Detect which cell encompasses the target text, then output its [X, Y] center coordinate. 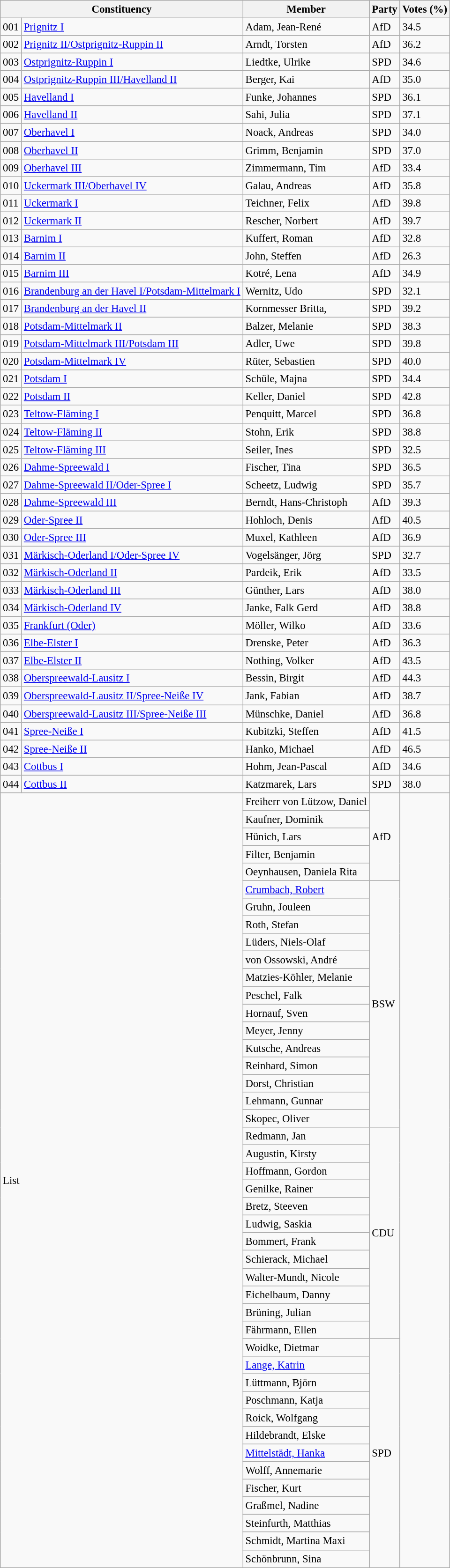
Hohm, Jean-Pascal [306, 766]
46.5 [425, 749]
Muxel, Kathleen [306, 538]
Eichelbaum, Danny [306, 1294]
Cottbus II [132, 784]
031 [11, 555]
37.1 [425, 115]
34.4 [425, 379]
Member [306, 9]
Cottbus I [132, 766]
von Ossowski, André [306, 960]
020 [11, 362]
Zimmermann, Tim [306, 168]
Prignitz II/Ostprignitz-Ruppin II [132, 44]
Teltow-Fläming I [132, 414]
006 [11, 115]
Oberhavel I [132, 133]
John, Steffen [306, 256]
35.0 [425, 80]
Brandenburg an der Havel II [132, 309]
36.2 [425, 44]
Dahme-Spreewald III [132, 503]
44.3 [425, 679]
Potsdam-Mittelmark IV [132, 362]
016 [11, 291]
Funke, Johannes [306, 97]
Rescher, Norbert [306, 221]
36.9 [425, 538]
32.1 [425, 291]
036 [11, 643]
Adler, Uwe [306, 344]
CDU [384, 1233]
Schüle, Majna [306, 379]
002 [11, 44]
Uckermark II [132, 221]
Potsdam I [132, 379]
Spree-Neiße I [132, 731]
Graßmel, Nadine [306, 1506]
Liedtke, Ulrike [306, 62]
012 [11, 221]
Elbe-Elster II [132, 661]
Brüning, Julian [306, 1312]
Kutsche, Andreas [306, 1048]
040 [11, 714]
Poschmann, Katja [306, 1400]
Woidke, Dietmar [306, 1347]
Lange, Katrin [306, 1365]
Oder-Spree III [132, 538]
Hanko, Michael [306, 749]
Märkisch-Oderland I/Oder-Spree IV [132, 555]
Oeynhausen, Daniela Rita [306, 872]
Noack, Andreas [306, 133]
Barnim III [132, 274]
Redmann, Jan [306, 1136]
Ostprignitz-Ruppin III/Havelland II [132, 80]
013 [11, 238]
26.3 [425, 256]
Jank, Fabian [306, 696]
Lüders, Niels-Olaf [306, 942]
BSW [384, 1004]
Grimm, Benjamin [306, 150]
Hünich, Lars [306, 837]
015 [11, 274]
Filter, Benjamin [306, 854]
39.3 [425, 503]
34.5 [425, 27]
041 [11, 731]
014 [11, 256]
Hoffmann, Gordon [306, 1171]
36.1 [425, 97]
032 [11, 573]
38.3 [425, 326]
Märkisch-Oderland II [132, 573]
Party [384, 9]
Augustin, Kirsty [306, 1154]
026 [11, 467]
008 [11, 150]
Berndt, Hans-Christoph [306, 503]
024 [11, 432]
Roick, Wolfgang [306, 1418]
Oberhavel III [132, 168]
36.5 [425, 467]
33.4 [425, 168]
Meyer, Jenny [306, 1030]
004 [11, 80]
39.2 [425, 309]
Arndt, Torsten [306, 44]
Freiherr von Lützow, Daniel [306, 802]
38.7 [425, 696]
List [122, 1180]
33.5 [425, 573]
019 [11, 344]
010 [11, 185]
37.0 [425, 150]
Rüter, Sebastien [306, 362]
018 [11, 326]
40.0 [425, 362]
Dorst, Christian [306, 1083]
Ludwig, Saskia [306, 1224]
023 [11, 414]
Märkisch-Oderland IV [132, 608]
Fischer, Tina [306, 467]
Peschel, Falk [306, 995]
Drenske, Peter [306, 643]
Kuffert, Roman [306, 238]
034 [11, 608]
40.5 [425, 520]
007 [11, 133]
Adam, Jean-René [306, 27]
Schierack, Michael [306, 1259]
39.7 [425, 221]
Oder-Spree II [132, 520]
009 [11, 168]
35.8 [425, 185]
Stohn, Erik [306, 432]
030 [11, 538]
Teltow-Fläming II [132, 432]
Brandenburg an der Havel I/Potsdam-Mittelmark I [132, 291]
Lehmann, Gunnar [306, 1101]
Lüttmann, Björn [306, 1383]
028 [11, 503]
Matzies-Köhler, Melanie [306, 978]
Prignitz I [132, 27]
Teltow-Fläming III [132, 450]
Fährmann, Ellen [306, 1330]
025 [11, 450]
32.7 [425, 555]
Havelland II [132, 115]
Potsdam-Mittelmark II [132, 326]
022 [11, 397]
Hornauf, Sven [306, 1013]
Kaufner, Dominik [306, 819]
Berger, Kai [306, 80]
Wernitz, Udo [306, 291]
001 [11, 27]
044 [11, 784]
Kubitzki, Steffen [306, 731]
037 [11, 661]
Nothing, Volker [306, 661]
Mittelstädt, Hanka [306, 1453]
Spree-Neiße II [132, 749]
Scheetz, Ludwig [306, 485]
Oberhavel II [132, 150]
Schönbrunn, Sina [306, 1559]
Uckermark I [132, 203]
035 [11, 626]
Walter-Mundt, Nicole [306, 1277]
039 [11, 696]
Genilke, Rainer [306, 1189]
Gruhn, Jouleen [306, 907]
Sahi, Julia [306, 115]
42.8 [425, 397]
Uckermark III/Oberhavel IV [132, 185]
Oberspreewald-Lausitz II/Spree-Neiße IV [132, 696]
017 [11, 309]
34.9 [425, 274]
Fischer, Kurt [306, 1488]
Möller, Wilko [306, 626]
033 [11, 591]
Frankfurt (Oder) [132, 626]
Pardeik, Erik [306, 573]
Keller, Daniel [306, 397]
Kornmesser Britta, [306, 309]
Kotré, Lena [306, 274]
Münschke, Daniel [306, 714]
32.5 [425, 450]
Wolff, Annemarie [306, 1471]
Günther, Lars [306, 591]
34.0 [425, 133]
005 [11, 97]
Bessin, Birgit [306, 679]
35.7 [425, 485]
Teichner, Felix [306, 203]
Bretz, Steeven [306, 1206]
Elbe-Elster I [132, 643]
003 [11, 62]
Seiler, Ines [306, 450]
Potsdam II [132, 397]
Schmidt, Martina Maxi [306, 1541]
Barnim II [132, 256]
Balzer, Melanie [306, 326]
Vogelsänger, Jörg [306, 555]
Oberspreewald-Lausitz III/Spree-Neiße III [132, 714]
Penquitt, Marcel [306, 414]
Oberspreewald-Lausitz I [132, 679]
32.8 [425, 238]
027 [11, 485]
Dahme-Spreewald I [132, 467]
36.3 [425, 643]
Janke, Falk Gerd [306, 608]
021 [11, 379]
Bommert, Frank [306, 1242]
Barnim I [132, 238]
029 [11, 520]
038 [11, 679]
Potsdam-Mittelmark III/Potsdam III [132, 344]
Ostprignitz-Ruppin I [132, 62]
042 [11, 749]
33.6 [425, 626]
Katzmarek, Lars [306, 784]
011 [11, 203]
Skopec, Oliver [306, 1118]
Votes (%) [425, 9]
Roth, Stefan [306, 925]
Galau, Andreas [306, 185]
43.5 [425, 661]
Reinhard, Simon [306, 1066]
Dahme-Spreewald II/Oder-Spree I [132, 485]
Steinfurth, Matthias [306, 1524]
Märkisch-Oderland III [132, 591]
043 [11, 766]
41.5 [425, 731]
Hildebrandt, Elske [306, 1435]
Havelland I [132, 97]
Crumbach, Robert [306, 890]
Hohloch, Denis [306, 520]
Constituency [122, 9]
